Locate the cell with the specified text and output its [X, Y] center coordinate. 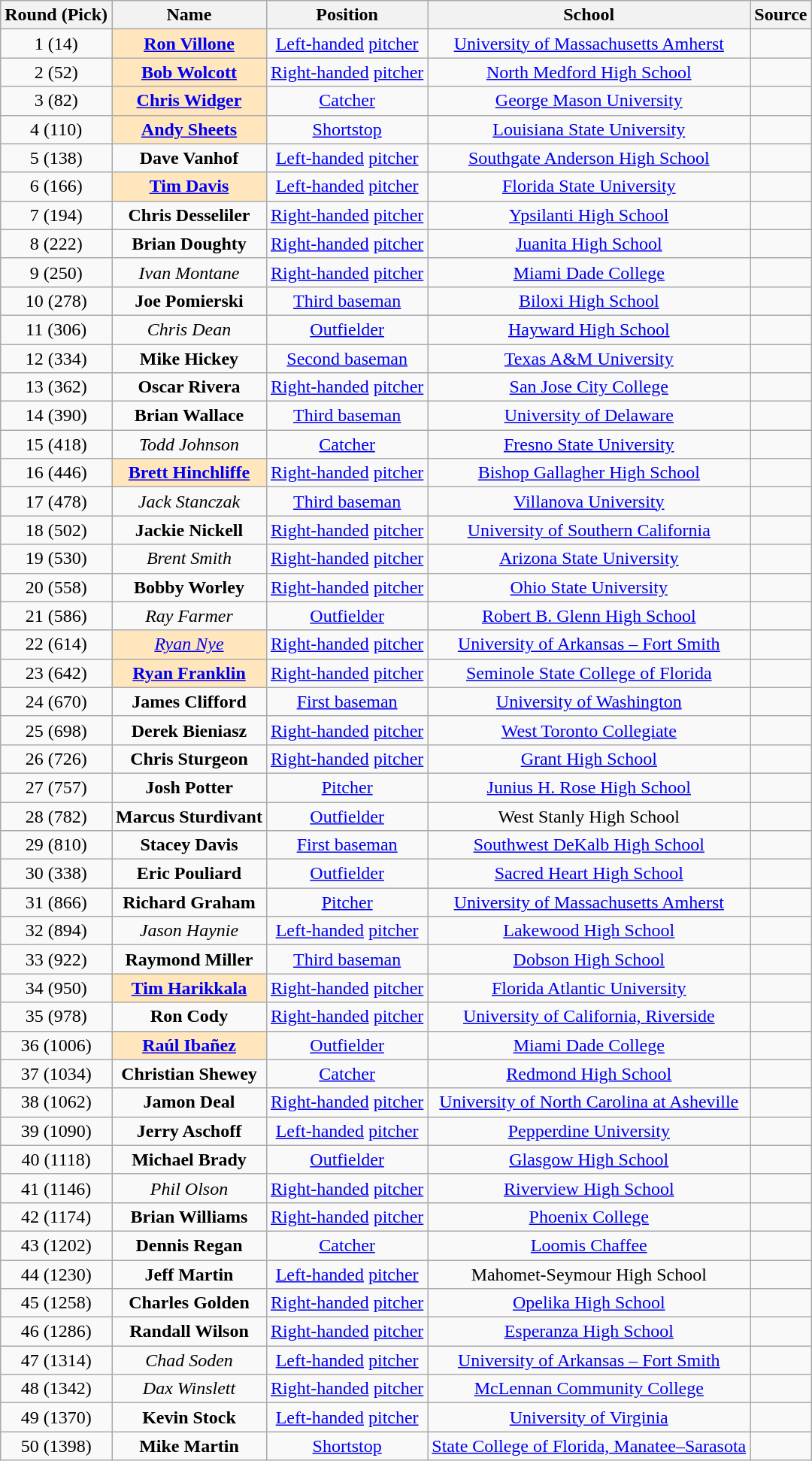
4 (110) [56, 129]
Chris Desseliler [189, 215]
Todd Johnson [189, 444]
San Jose City College [589, 387]
Opelika High School [589, 1303]
Brent Smith [189, 559]
Lakewood High School [589, 931]
Ron Cody [189, 1017]
Jack Stanczak [189, 502]
Christian Shewey [189, 1074]
Phil Olson [189, 1188]
43 (1202) [56, 1245]
Andy Sheets [189, 129]
Esperanza High School [589, 1332]
Florida State University [589, 186]
Tim Harikkala [189, 988]
Riverview High School [589, 1188]
University of Washington [589, 702]
Grant High School [589, 759]
27 (757) [56, 787]
20 (558) [56, 587]
Round (Pick) [56, 15]
25 (698) [56, 730]
Dave Vanhof [189, 158]
13 (362) [56, 387]
Chris Sturgeon [189, 759]
Sacred Heart High School [589, 874]
Kevin Stock [189, 1417]
30 (338) [56, 874]
Loomis Chaffee [589, 1245]
5 (138) [56, 158]
George Mason University [589, 101]
Position [347, 15]
21 (586) [56, 616]
8 (222) [56, 244]
Ryan Franklin [189, 673]
Ryan Nye [189, 644]
38 (1062) [56, 1102]
Arizona State University [589, 559]
33 (922) [56, 959]
Bob Wolcott [189, 72]
West Toronto Collegiate [589, 730]
12 (334) [56, 359]
Robert B. Glenn High School [589, 616]
16 (446) [56, 473]
University of Delaware [589, 416]
23 (642) [56, 673]
Bobby Worley [189, 587]
14 (390) [56, 416]
48 (1342) [56, 1389]
Biloxi High School [589, 301]
40 (1118) [56, 1159]
Tim Davis [189, 186]
Hayward High School [589, 329]
Southwest DeKalb High School [589, 845]
Juanita High School [589, 244]
Jackie Nickell [189, 530]
James Clifford [189, 702]
Chris Dean [189, 329]
19 (530) [56, 559]
State College of Florida, Manatee–Sarasota [589, 1446]
Glasgow High School [589, 1159]
Eric Pouliard [189, 874]
Ivan Montane [189, 272]
49 (1370) [56, 1417]
Second baseman [347, 359]
17 (478) [56, 502]
Brett Hinchliffe [189, 473]
10 (278) [56, 301]
Seminole State College of Florida [589, 673]
18 (502) [56, 530]
McLennan Community College [589, 1389]
Louisiana State University [589, 129]
Jason Haynie [189, 931]
Fresno State University [589, 444]
45 (1258) [56, 1303]
3 (82) [56, 101]
37 (1034) [56, 1074]
36 (1006) [56, 1045]
9 (250) [56, 272]
Chad Soden [189, 1360]
Pepperdine University [589, 1131]
11 (306) [56, 329]
Ypsilanti High School [589, 215]
Dennis Regan [189, 1245]
Name [189, 15]
Texas A&M University [589, 359]
Dax Winslett [189, 1389]
University of North Carolina at Asheville [589, 1102]
Brian Wallace [189, 416]
School [589, 15]
University of Virginia [589, 1417]
Florida Atlantic University [589, 988]
2 (52) [56, 72]
Junius H. Rose High School [589, 787]
Southgate Anderson High School [589, 158]
Ray Farmer [189, 616]
31 (866) [56, 902]
West Stanly High School [589, 816]
Redmond High School [589, 1074]
Marcus Sturdivant [189, 816]
44 (1230) [56, 1275]
32 (894) [56, 931]
47 (1314) [56, 1360]
Oscar Rivera [189, 387]
Ohio State University [589, 587]
Dobson High School [589, 959]
22 (614) [56, 644]
50 (1398) [56, 1446]
Jamon Deal [189, 1102]
Stacey Davis [189, 845]
Raúl Ibañez [189, 1045]
42 (1174) [56, 1217]
46 (1286) [56, 1332]
Brian Williams [189, 1217]
39 (1090) [56, 1131]
26 (726) [56, 759]
1 (14) [56, 44]
Mike Hickey [189, 359]
Mike Martin [189, 1446]
34 (950) [56, 988]
Chris Widger [189, 101]
Ron Villone [189, 44]
Randall Wilson [189, 1332]
Raymond Miller [189, 959]
Jerry Aschoff [189, 1131]
Bishop Gallagher High School [589, 473]
Phoenix College [589, 1217]
Mahomet-Seymour High School [589, 1275]
Charles Golden [189, 1303]
Source [780, 15]
7 (194) [56, 215]
Joe Pomierski [189, 301]
35 (978) [56, 1017]
28 (782) [56, 816]
Michael Brady [189, 1159]
Brian Doughty [189, 244]
Villanova University [589, 502]
29 (810) [56, 845]
24 (670) [56, 702]
15 (418) [56, 444]
Jeff Martin [189, 1275]
North Medford High School [589, 72]
41 (1146) [56, 1188]
6 (166) [56, 186]
University of Southern California [589, 530]
Josh Potter [189, 787]
University of California, Riverside [589, 1017]
Richard Graham [189, 902]
Derek Bieniasz [189, 730]
